Identify which cell holds the provided text, then report its [x, y] central coordinate. 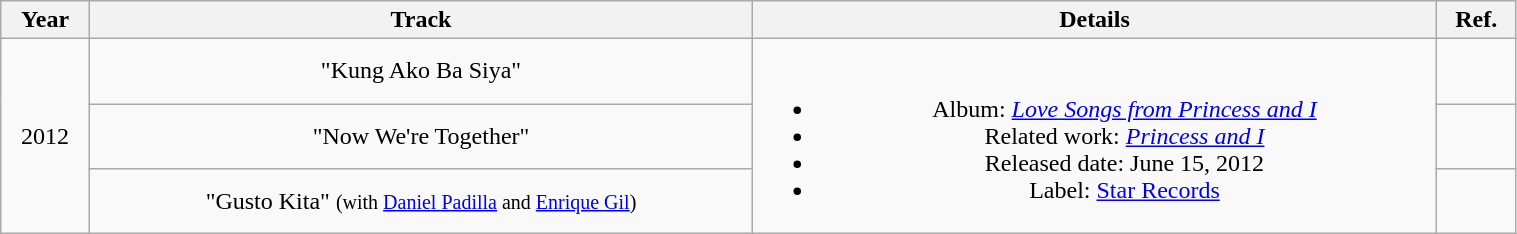
"Now We're Together" [420, 136]
Year [46, 20]
Ref. [1476, 20]
Details [1095, 20]
Track [420, 20]
2012 [46, 136]
"Gusto Kita" (with Daniel Padilla and Enrique Gil) [420, 200]
"Kung Ako Ba Siya" [420, 72]
Album: Love Songs from Princess and IRelated work: Princess and IReleased date: June 15, 2012Label: Star Records [1095, 136]
